Extract the (x, y) coordinate from the center of the cell holding the provided text.  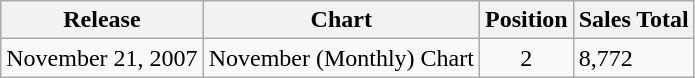
Sales Total (634, 20)
Chart (341, 20)
November (Monthly) Chart (341, 58)
November 21, 2007 (102, 58)
8,772 (634, 58)
Position (526, 20)
Release (102, 20)
2 (526, 58)
